Capture the cell that displays the provided text and extract its (X, Y) central coordinate. 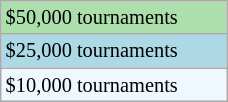
$50,000 tournaments (114, 17)
$10,000 tournaments (114, 85)
$25,000 tournaments (114, 51)
